Return the [X, Y] coordinate for the center point of the cell that contains the specified text.  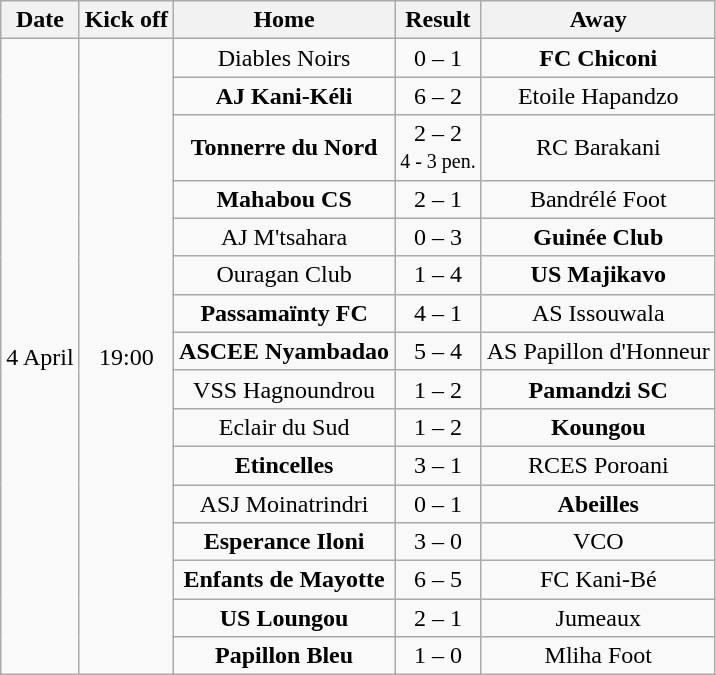
3 – 0 [438, 542]
Away [598, 20]
FC Chiconi [598, 58]
Koungou [598, 427]
Papillon Bleu [284, 656]
Enfants de Mayotte [284, 580]
Etincelles [284, 465]
RCES Poroani [598, 465]
Tonnerre du Nord [284, 148]
1 – 0 [438, 656]
Esperance Iloni [284, 542]
RC Barakani [598, 148]
5 – 4 [438, 351]
Pamandzi SC [598, 389]
Kick off [126, 20]
AJ Kani-Kéli [284, 96]
Abeilles [598, 503]
Eclair du Sud [284, 427]
FC Kani-Bé [598, 580]
AS Papillon d'Honneur [598, 351]
6 – 5 [438, 580]
Guinée Club [598, 237]
ASCEE Nyambadao [284, 351]
Passamaïnty FC [284, 313]
ASJ Moinatrindri [284, 503]
US Majikavo [598, 275]
2 – 2 4 - 3 pen. [438, 148]
6 – 2 [438, 96]
Ouragan Club [284, 275]
AJ M'tsahara [284, 237]
Jumeaux [598, 618]
VSS Hagnoundrou [284, 389]
Mahabou CS [284, 199]
4 April [40, 357]
19:00 [126, 357]
1 – 4 [438, 275]
Diables Noirs [284, 58]
3 – 1 [438, 465]
Date [40, 20]
0 – 3 [438, 237]
Home [284, 20]
AS Issouwala [598, 313]
Result [438, 20]
Bandrélé Foot [598, 199]
US Loungou [284, 618]
Mliha Foot [598, 656]
Etoile Hapandzo [598, 96]
4 – 1 [438, 313]
VCO [598, 542]
